Determine the [x, y] coordinate at the center of the cell enclosing the given text.  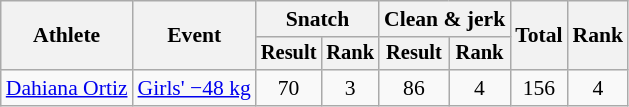
Snatch [318, 19]
Athlete [67, 36]
86 [414, 88]
156 [538, 88]
Dahiana Ortiz [67, 88]
Event [194, 36]
Total [538, 36]
Clean & jerk [444, 19]
70 [289, 88]
3 [350, 88]
Girls' −48 kg [194, 88]
